Output the [x, y] coordinate of the center of the cell containing the given text.  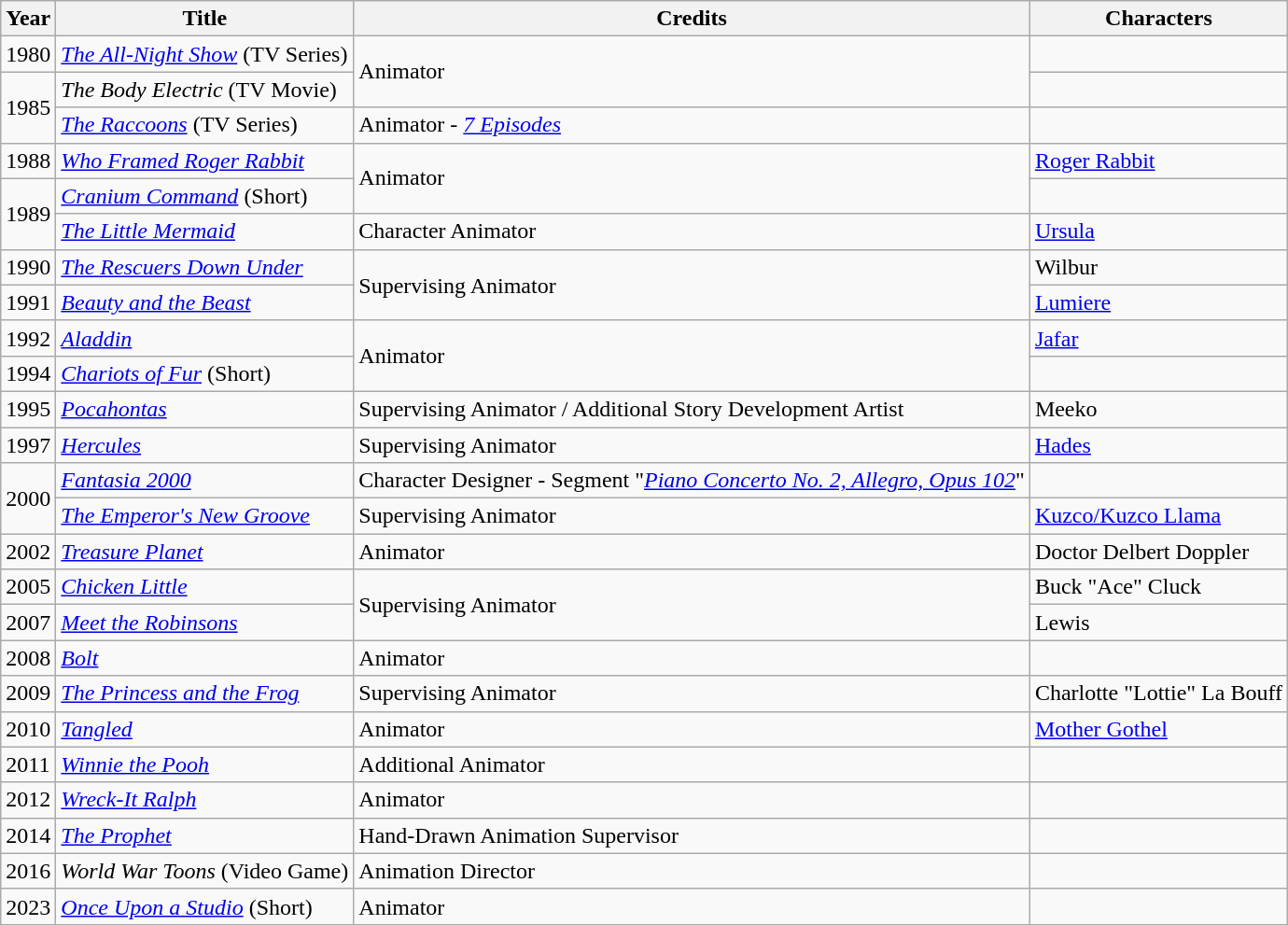
The Little Mermaid [205, 231]
Title [205, 19]
Kuzco/Kuzco Llama [1158, 516]
Charlotte "Lottie" La Bouff [1158, 694]
Chariots of Fur (Short) [205, 373]
The Emperor's New Groove [205, 516]
1989 [28, 214]
Wreck-It Ralph [205, 800]
Credits [693, 19]
2007 [28, 623]
Hercules [205, 445]
2000 [28, 498]
Jafar [1158, 338]
1980 [28, 54]
The Raccoons (TV Series) [205, 125]
1985 [28, 107]
1991 [28, 302]
Supervising Animator / Additional Story Development Artist [693, 409]
Mother Gothel [1158, 729]
2009 [28, 694]
2014 [28, 835]
The Rescuers Down Under [205, 267]
Lumiere [1158, 302]
2002 [28, 552]
1997 [28, 445]
Character Animator [693, 231]
1988 [28, 161]
The Body Electric (TV Movie) [205, 90]
Animation Director [693, 871]
Bolt [205, 658]
Hades [1158, 445]
2012 [28, 800]
Year [28, 19]
2016 [28, 871]
2005 [28, 587]
Who Framed Roger Rabbit [205, 161]
2011 [28, 764]
Beauty and the Beast [205, 302]
Characters [1158, 19]
Meet the Robinsons [205, 623]
World War Toons (Video Game) [205, 871]
Meeko [1158, 409]
Buck "Ace" Cluck [1158, 587]
Roger Rabbit [1158, 161]
1994 [28, 373]
2008 [28, 658]
Additional Animator [693, 764]
Animator - 7 Episodes [693, 125]
The Prophet [205, 835]
Character Designer - Segment "Piano Concerto No. 2, Allegro, Opus 102" [693, 481]
Treasure Planet [205, 552]
2023 [28, 906]
Fantasia 2000 [205, 481]
Tangled [205, 729]
The Princess and the Frog [205, 694]
Wilbur [1158, 267]
Once Upon a Studio (Short) [205, 906]
Aladdin [205, 338]
Chicken Little [205, 587]
Lewis [1158, 623]
Cranium Command (Short) [205, 196]
The All-Night Show (TV Series) [205, 54]
Doctor Delbert Doppler [1158, 552]
1995 [28, 409]
Pocahontas [205, 409]
2010 [28, 729]
Ursula [1158, 231]
1990 [28, 267]
1992 [28, 338]
Winnie the Pooh [205, 764]
Hand-Drawn Animation Supervisor [693, 835]
